Identify which cell holds the provided text, then report its (x, y) central coordinate. 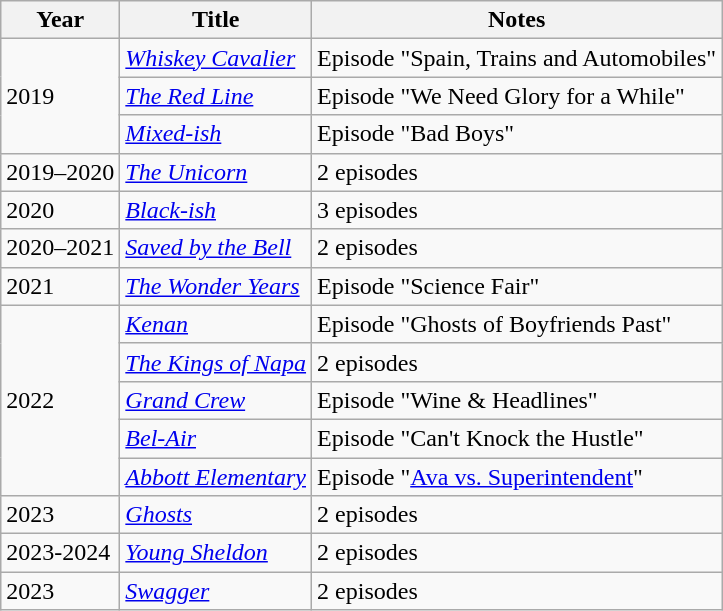
Episode "Science Fair" (517, 286)
Ghosts (216, 515)
Kenan (216, 324)
The Kings of Napa (216, 362)
Episode "Wine & Headlines" (517, 400)
Episode "We Need Glory for a While" (517, 96)
Abbott Elementary (216, 477)
Episode "Bad Boys" (517, 134)
Episode "Spain, Trains and Automobiles" (517, 58)
2020 (60, 210)
The Unicorn (216, 172)
2021 (60, 286)
Episode "Can't Knock the Hustle" (517, 438)
2019–2020 (60, 172)
The Wonder Years (216, 286)
Year (60, 20)
Black-ish (216, 210)
Title (216, 20)
Saved by the Bell (216, 248)
The Red Line (216, 96)
2023-2024 (60, 553)
Notes (517, 20)
Swagger (216, 591)
Young Sheldon (216, 553)
Whiskey Cavalier (216, 58)
2020–2021 (60, 248)
Bel-Air (216, 438)
2019 (60, 96)
3 episodes (517, 210)
Episode "Ava vs. Superintendent" (517, 477)
Mixed-ish (216, 134)
Episode "Ghosts of Boyfriends Past" (517, 324)
2022 (60, 400)
Grand Crew (216, 400)
